Pinpoint the cell where the given text exists, returning its [x, y] midpoint coordinate. 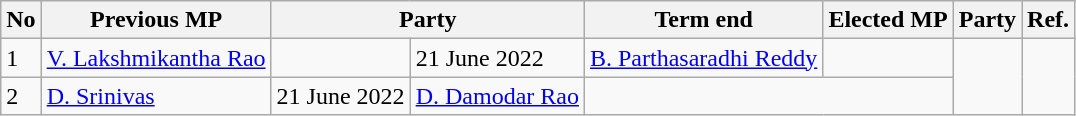
B. Parthasaradhi Reddy [703, 58]
D. Srinivas [156, 96]
2 [21, 96]
No [21, 20]
Elected MP [888, 20]
Term end [703, 20]
Previous MP [156, 20]
V. Lakshmikantha Rao [156, 58]
1 [21, 58]
D. Damodar Rao [497, 96]
Ref. [1048, 20]
